Determine the (X, Y) coordinate at the center of the cell enclosing the given text.  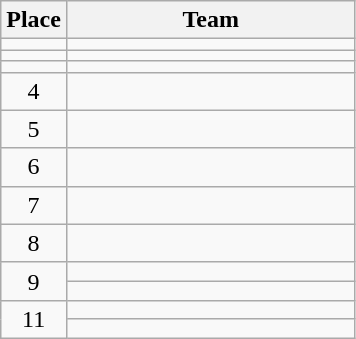
5 (34, 129)
8 (34, 243)
6 (34, 167)
Team (210, 20)
4 (34, 91)
Place (34, 20)
7 (34, 205)
9 (34, 281)
11 (34, 319)
